Provide the [x, y] coordinate of the cell's center where the given text is located.  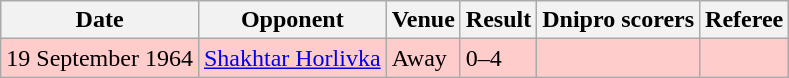
0–4 [498, 58]
Shakhtar Horlivka [292, 58]
Dnipro scorers [618, 20]
Venue [423, 20]
19 September 1964 [100, 58]
Opponent [292, 20]
Away [423, 58]
Date [100, 20]
Result [498, 20]
Referee [744, 20]
